Locate the cell with the specified text and output its [x, y] center coordinate. 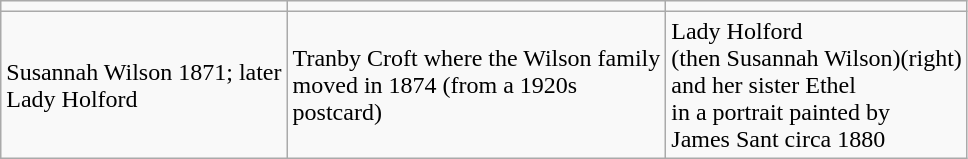
Susannah Wilson 1871; laterLady Holford [144, 85]
Tranby Croft where the Wilson familymoved in 1874 (from a 1920spostcard) [476, 85]
Lady Holford (then Susannah Wilson)(right) and her sister Ethel in a portrait painted by James Sant circa 1880 [817, 85]
